Determine the (X, Y) coordinate at the center of the cell enclosing the given text.  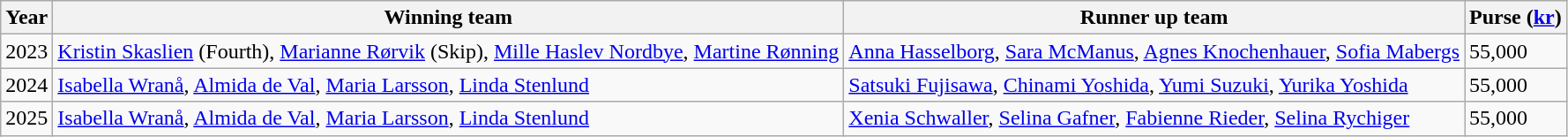
Year (26, 18)
Xenia Schwaller, Selina Gafner, Fabienne Rieder, Selina Rychiger (1154, 118)
Runner up team (1154, 18)
Anna Hasselborg, Sara McManus, Agnes Knochenhauer, Sofia Mabergs (1154, 51)
2025 (26, 118)
2024 (26, 85)
2023 (26, 51)
Purse (kr) (1516, 18)
Kristin Skaslien (Fourth), Marianne Rørvik (Skip), Mille Haslev Nordbye, Martine Rønning (448, 51)
Winning team (448, 18)
Satsuki Fujisawa, Chinami Yoshida, Yumi Suzuki, Yurika Yoshida (1154, 85)
